Provide the [x, y] coordinate of the cell's center where the given text is located.  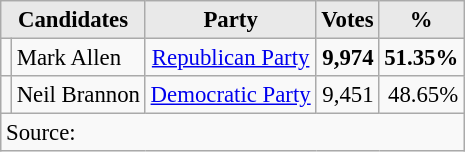
Republican Party [230, 58]
% [422, 20]
Votes [348, 20]
Party [230, 20]
Candidates [74, 20]
9,451 [348, 95]
51.35% [422, 58]
9,974 [348, 58]
48.65% [422, 95]
Democratic Party [230, 95]
Mark Allen [78, 58]
Neil Brannon [78, 95]
Source: [232, 133]
